Extract the (X, Y) coordinate from the center of the cell holding the provided text.  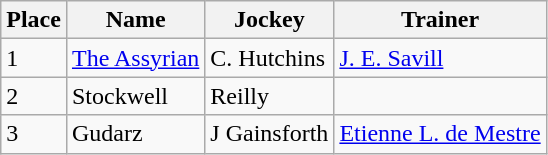
Jockey (270, 20)
Gudarz (135, 134)
2 (34, 96)
1 (34, 58)
Place (34, 20)
J Gainsforth (270, 134)
Name (135, 20)
C. Hutchins (270, 58)
Trainer (440, 20)
Reilly (270, 96)
3 (34, 134)
Stockwell (135, 96)
Etienne L. de Mestre (440, 134)
J. E. Savill (440, 58)
The Assyrian (135, 58)
